Return the (X, Y) coordinate for the center point of the cell that contains the specified text.  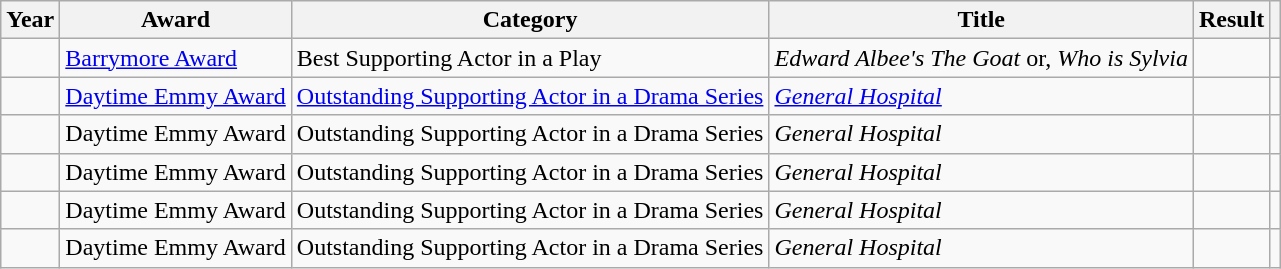
Category (530, 20)
Barrymore Award (176, 58)
Award (176, 20)
Year (30, 20)
Result (1231, 20)
Edward Albee's The Goat or, Who is Sylvia (982, 58)
Title (982, 20)
Best Supporting Actor in a Play (530, 58)
